Extract the (x, y) coordinate from the center of the cell holding the provided text.  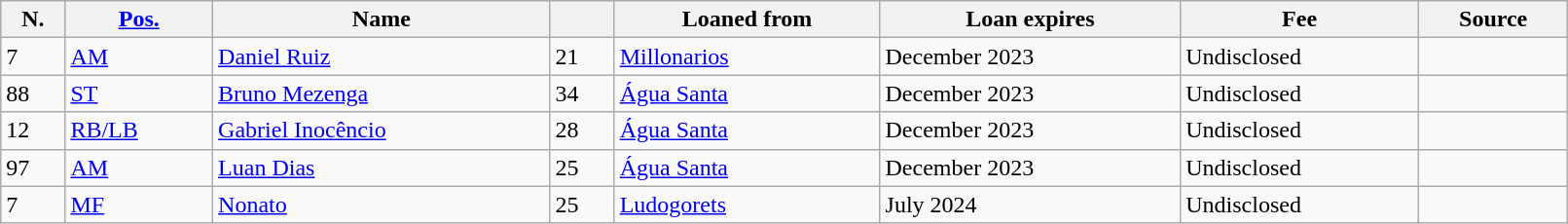
RB/LB (139, 131)
Source (1493, 19)
Gabriel Inocêncio (382, 131)
Bruno Mezenga (382, 93)
ST (139, 93)
Ludogorets (748, 205)
Nonato (382, 205)
Millonarios (748, 56)
28 (582, 131)
Name (382, 19)
Loan expires (1030, 19)
Fee (1300, 19)
34 (582, 93)
21 (582, 56)
Loaned from (748, 19)
Luan Dias (382, 168)
Pos. (139, 19)
12 (33, 131)
July 2024 (1030, 205)
N. (33, 19)
MF (139, 205)
88 (33, 93)
97 (33, 168)
Daniel Ruiz (382, 56)
